Return (x, y) of the center of cell containing provided text 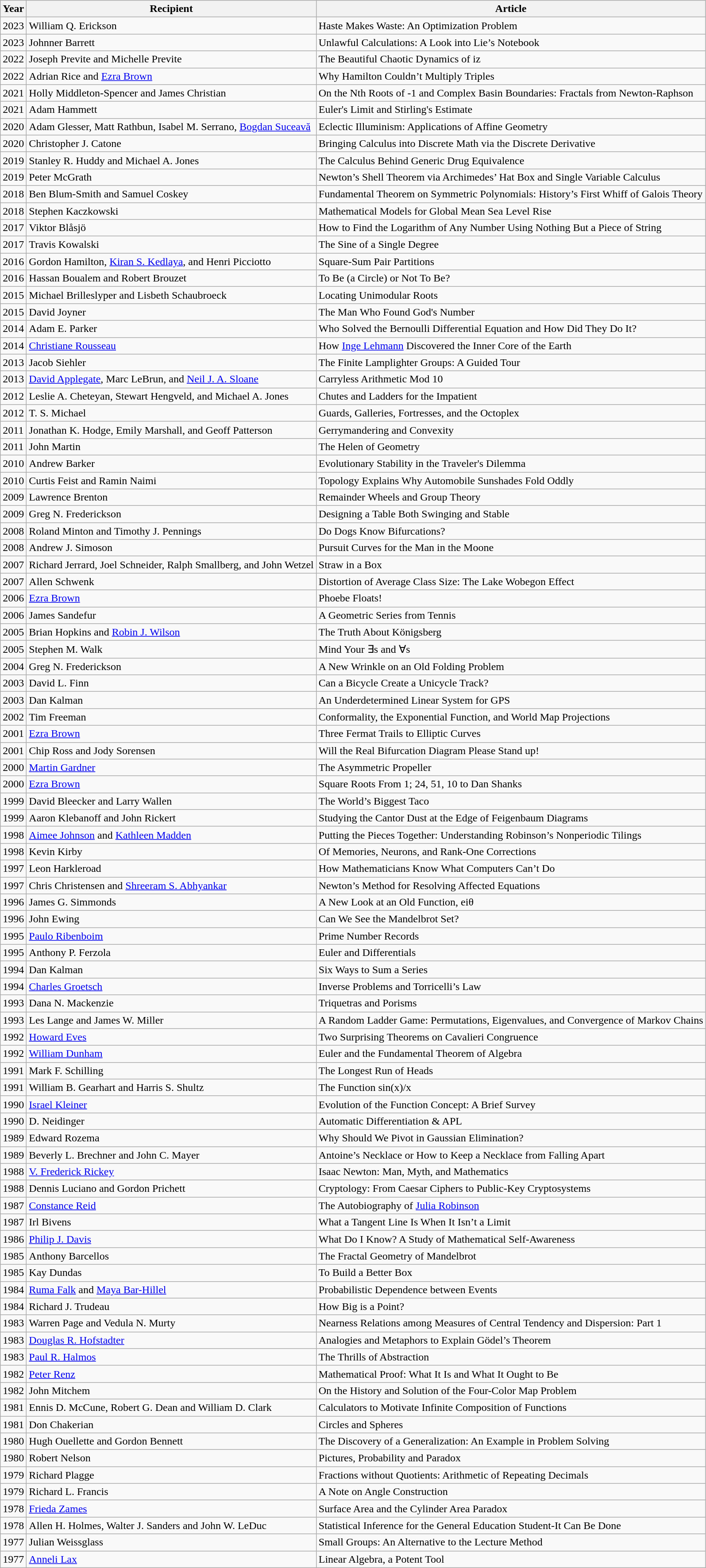
Linear Algebra, a Potent Tool (511, 1559)
Remainder Wheels and Group Theory (511, 497)
The Asymmetric Propeller (511, 767)
Curtis Feist and Ramin Naimi (171, 480)
The Function sin(x)/x (511, 1087)
Anneli Lax (171, 1559)
Paulo Ribenboim (171, 936)
A Random Ladder Game: Permutations, Eigenvalues, and Convergence of Markov Chains (511, 1020)
Euler and the Fundamental Theorem of Algebra (511, 1054)
John Martin (171, 447)
Israel Kleiner (171, 1104)
Eclectic Illuminism: Applications of Affine Geometry (511, 127)
Three Fermat Trails to Elliptic Curves (511, 734)
Stanley R. Huddy and Michael A. Jones (171, 160)
Newton’s Shell Theorem via Archimedes’ Hat Box and Single Variable Calculus (511, 177)
Will the Real Bifurcation Diagram Please Stand up! (511, 751)
D. Neidinger (171, 1121)
David L. Finn (171, 683)
Joseph Previte and Michelle Previte (171, 59)
James G. Simmonds (171, 902)
Two Surprising Theorems on Cavalieri Congruence (511, 1037)
Inverse Problems and Torricelli’s Law (511, 986)
The Longest Run of Heads (511, 1071)
Fundamental Theorem on Symmetric Polynomials: History’s First Whiff of Galois Theory (511, 194)
Recipient (171, 9)
Unlawful Calculations: A Look into Lie’s Notebook (511, 42)
The Calculus Behind Generic Drug Equivalence (511, 160)
Adam Glesser, Matt Rathbun, Isabel M. Serrano, Bogdan Suceavă (171, 127)
T. S. Michael (171, 413)
Hugh Ouellette and Gordon Bennett (171, 1441)
Chris Christensen and Shreeram S. Abhyankar (171, 886)
Mathematical Models for Global Mean Sea Level Rise (511, 211)
Surface Area and the Cylinder Area Paradox (511, 1509)
Roland Minton and Timothy J. Pennings (171, 531)
Stephen M. Walk (171, 649)
Peter Renz (171, 1374)
The Autobiography of Julia Robinson (511, 1206)
Studying the Cantor Dust at the Edge of Feigenbaum Diagrams (511, 818)
Hassan Boualem and Robert Brouzet (171, 278)
Adam E. Parker (171, 329)
John Mitchem (171, 1391)
Euler and Differentials (511, 953)
Ruma Falk and Maya Bar-Hillel (171, 1290)
Andrew J. Simoson (171, 548)
Philip J. Davis (171, 1239)
Square-Sum Pair Partitions (511, 262)
Can We See the Mandelbrot Set? (511, 919)
A Note on Angle Construction (511, 1492)
Ennis D. McCune, Robert G. Dean and William D. Clark (171, 1407)
Why Should We Pivot in Gaussian Elimination? (511, 1138)
How to Find the Logarithm of Any Number Using Nothing But a Piece of String (511, 228)
Paul R. Halmos (171, 1357)
The World’s Biggest Taco (511, 801)
Howard Eves (171, 1037)
How Big is a Point? (511, 1306)
Irl Bivens (171, 1222)
Christiane Rousseau (171, 346)
Mathematical Proof: What It Is and What It Ought to Be (511, 1374)
Topology Explains Why Automobile Sunshades Fold Oddly (511, 480)
On the History and Solution of the Four-Color Map Problem (511, 1391)
Calculators to Motivate Infinite Composition of Functions (511, 1407)
Beverly L. Brechner and John C. Mayer (171, 1155)
Bringing Calculus into Discrete Math via the Discrete Derivative (511, 143)
Travis Kowalski (171, 245)
The Beautiful Chaotic Dynamics of iz (511, 59)
Julian Weissglass (171, 1542)
Holly Middleton-Spencer and James Christian (171, 93)
Automatic Differentiation & APL (511, 1121)
Gordon Hamilton, Kiran S. Kedlaya, and Henri Picciotto (171, 262)
Small Groups: An Alternative to the Lecture Method (511, 1542)
2004 (13, 666)
Ben Blum-Smith and Samuel Coskey (171, 194)
On the Nth Roots of -1 and Complex Basin Boundaries: Fractals from Newton-Raphson (511, 93)
David Bleecker and Larry Wallen (171, 801)
Allen Schwenk (171, 582)
To Build a Better Box (511, 1273)
William Dunham (171, 1054)
Prime Number Records (511, 936)
The Sine of a Single Degree (511, 245)
Of Memories, Neurons, and Rank-One Corrections (511, 851)
Pictures, Probability and Paradox (511, 1458)
Dennis Luciano and Gordon Prichett (171, 1189)
James Sandefur (171, 615)
Square Roots From 1; 24, 51, 10 to Dan Shanks (511, 784)
The Fractal Geometry of Mandelbrot (511, 1256)
The Thrills of Abstraction (511, 1357)
Six Ways to Sum a Series (511, 970)
Michael Brilleslyper and Lisbeth Schaubroeck (171, 295)
Fractions without Quotients: Arithmetic of Repeating Decimals (511, 1475)
Chutes and Ladders for the Impatient (511, 396)
2002 (13, 717)
The Discovery of a Generalization: An Example in Problem Solving (511, 1441)
Don Chakerian (171, 1425)
The Man Who Found God's Number (511, 312)
Allen H. Holmes, Walter J. Sanders and John W. LeDuc (171, 1526)
Phoebe Floats! (511, 598)
A New Wrinkle on an Old Folding Problem (511, 666)
Evolution of the Function Concept: A Brief Survey (511, 1104)
V. Frederick Rickey (171, 1172)
Why Hamilton Couldn’t Multiply Triples (511, 76)
How Mathematicians Know What Computers Can’t Do (511, 868)
Year (13, 9)
Lawrence Brenton (171, 497)
Leon Harkleroad (171, 868)
Frieda Zames (171, 1509)
1986 (13, 1239)
An Underdetermined Linear System for GPS (511, 700)
Distortion of Average Class Size: The Lake Wobegon Effect (511, 582)
Brian Hopkins and Robin J. Wilson (171, 632)
Nearness Relations among Measures of Central Tendency and Dispersion: Part 1 (511, 1323)
Gerrymandering and Convexity (511, 430)
Richard Jerrard, Joel Schneider, Ralph Smallberg, and John Wetzel (171, 565)
Antoine’s Necklace or How to Keep a Necklace from Falling Apart (511, 1155)
A Geometric Series from Tennis (511, 615)
Stephen Kaczkowski (171, 211)
Viktor Blåsjö (171, 228)
Euler's Limit and Stirling's Estimate (511, 110)
Circles and Spheres (511, 1425)
Leslie A. Cheteyan, Stewart Hengveld, and Michael A. Jones (171, 396)
Haste Makes Waste: An Optimization Problem (511, 26)
William B. Gearhart and Harris S. Shultz (171, 1087)
Newton’s Method for Resolving Affected Equations (511, 886)
Article (511, 9)
Aaron Klebanoff and John Rickert (171, 818)
Martin Gardner (171, 767)
Anthony Barcellos (171, 1256)
Analogies and Metaphors to Explain Gödel’s Theorem (511, 1340)
Triquetras and Porisms (511, 1003)
The Finite Lamplighter Groups: A Guided Tour (511, 362)
Dana N. Mackenzie (171, 1003)
What a Tangent Line Is When It Isn’t a Limit (511, 1222)
John Ewing (171, 919)
The Helen of Geometry (511, 447)
Robert Nelson (171, 1458)
Statistical Inference for the General Education Student-It Can Be Done (511, 1526)
Guards, Galleries, Fortresses, and the Octoplex (511, 413)
Aimee Johnson and Kathleen Madden (171, 835)
Designing a Table Both Swinging and Stable (511, 514)
Mind Your ∃s and ∀s (511, 649)
Evolutionary Stability in the Traveler's Dilemma (511, 463)
Jacob Siehler (171, 362)
Isaac Newton: Man, Myth, and Mathematics (511, 1172)
David Applegate, Marc LeBrun, and Neil J. A. Sloane (171, 379)
Carryless Arithmetic Mod 10 (511, 379)
Richard Plagge (171, 1475)
Johnner Barrett (171, 42)
A New Look at an Old Function, eiθ (511, 902)
What Do I Know? A Study of Mathematical Self-Awareness (511, 1239)
Constance Reid (171, 1206)
Pursuit Curves for the Man in the Moone (511, 548)
Peter McGrath (171, 177)
Do Dogs Know Bifurcations? (511, 531)
To Be (a Circle) or Not To Be? (511, 278)
Warren Page and Vedula N. Murty (171, 1323)
Putting the Pieces Together: Understanding Robinson’s Nonperiodic Tilings (511, 835)
Kevin Kirby (171, 851)
Les Lange and James W. Miller (171, 1020)
Adam Hammett (171, 110)
Anthony P. Ferzola (171, 953)
Can a Bicycle Create a Unicycle Track? (511, 683)
Jonathan K. Hodge, Emily Marshall, and Geoff Patterson (171, 430)
Probabilistic Dependence between Events (511, 1290)
Richard J. Trudeau (171, 1306)
Straw in a Box (511, 565)
Douglas R. Hofstadter (171, 1340)
Who Solved the Bernoulli Differential Equation and How Did They Do It? (511, 329)
Kay Dundas (171, 1273)
Charles Groetsch (171, 986)
Adrian Rice and Ezra Brown (171, 76)
Tim Freeman (171, 717)
Edward Rozema (171, 1138)
Conformality, the Exponential Function, and World Map Projections (511, 717)
Chip Ross and Jody Sorensen (171, 751)
Richard L. Francis (171, 1492)
Cryptology: From Caesar Ciphers to Public-Key Cryptosystems (511, 1189)
Andrew Barker (171, 463)
Christopher J. Catone (171, 143)
William Q. Erickson (171, 26)
Locating Unimodular Roots (511, 295)
Mark F. Schilling (171, 1071)
The Truth About Königsberg (511, 632)
David Joyner (171, 312)
How Inge Lehmann Discovered the Inner Core of the Earth (511, 346)
